Identify which cell holds the provided text, then report its (x, y) central coordinate. 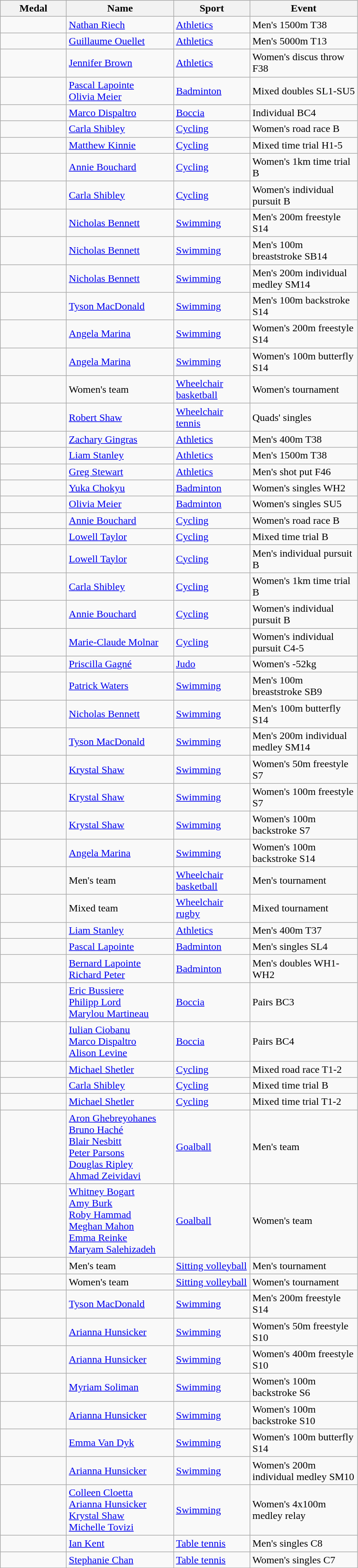
Marco Dispaltro (120, 113)
Mixed team (120, 908)
Nathan Riech (120, 25)
Name (120, 9)
Women's 50m freestyle S7 (304, 769)
Jennifer Brown (120, 63)
Men's 5000m T13 (304, 41)
Men's 400m T37 (304, 930)
Myriam Soliman (120, 1387)
Men's 400m T38 (304, 439)
Whitney BogartAmy BurkRoby HammadMeghan MahonEmma ReinkeMaryam Salehizadeh (120, 1221)
Guillaume Ouellet (120, 41)
Eric BussierePhilipp LordMarylou Martineau (120, 1002)
Matthew Kinnie (120, 145)
Event (304, 9)
Quads' singles (304, 418)
Women's 100m backstroke S7 (304, 825)
Women's -52kg (304, 664)
Marie-Claude Molnar (120, 642)
Robert Shaw (120, 418)
Ian Kent (120, 1543)
Yuka Chokyu (120, 488)
Men's 100m butterfly S14 (304, 714)
Men's singles C8 (304, 1543)
Women's 100m freestyle S7 (304, 797)
Pairs BC4 (304, 1041)
Judo (212, 664)
Women's 100m backstroke S14 (304, 853)
Men's 100m breaststroke SB9 (304, 686)
Greg Stewart (120, 472)
Women's individual pursuit C4-5 (304, 642)
Men's doubles WH1-WH2 (304, 968)
Mixed time trial T1-2 (304, 1102)
Men's singles SL4 (304, 946)
Women's discus throw F38 (304, 63)
Pascal LapointeOlivia Meier (120, 91)
Mixed time trial H1-5 (304, 145)
Priscilla Gagné (120, 664)
Wheelchair rugby (212, 908)
Aron GhebreyohanesBruno HachéBlair NesbittPeter ParsonsDouglas RipleyAhmad Zeividavi (120, 1147)
Women's singles WH2 (304, 488)
Zachary Gingras (120, 439)
Women's 50m freestyle S10 (304, 1332)
Women's singles SU5 (304, 504)
Mixed doubles SL1-SU5 (304, 91)
Men's 100m breaststroke SB14 (304, 250)
Mixed road race T1-2 (304, 1069)
Medal (33, 9)
Women's 100m backstroke S10 (304, 1415)
Women's 200m freestyle S14 (304, 334)
Stephanie Chan (120, 1559)
Women's 4x100m medley relay (304, 1510)
Men's individual pursuit B (304, 558)
Men's 100m backstroke S14 (304, 307)
Women's 100m backstroke S6 (304, 1387)
Mixed tournament (304, 908)
Wheelchair tennis (212, 418)
Colleen CloettaArianna HunsickerKrystal ShawMichelle Tovizi (120, 1510)
Emma Van Dyk (120, 1443)
Patrick Waters (120, 686)
Pairs BC3 (304, 1002)
Pascal Lapointe (120, 946)
Individual BC4 (304, 113)
Men's shot put F46 (304, 472)
Olivia Meier (120, 504)
Iulian CiobanuMarco DispaltroAlison Levine (120, 1041)
Bernard LapointeRichard Peter (120, 968)
Women's singles C7 (304, 1559)
Sport (212, 9)
Women's 200m individual medley SM10 (304, 1470)
Women's 400m freestyle S10 (304, 1359)
